Identify which cell holds the provided text, then report its [x, y] central coordinate. 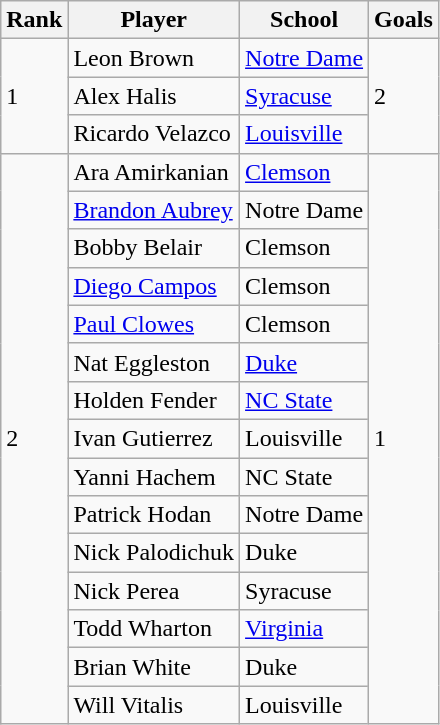
Ivan Gutierrez [154, 438]
Rank [34, 20]
Will Vitalis [154, 705]
School [304, 20]
Ara Amirkanian [154, 172]
Diego Campos [154, 286]
Nat Eggleston [154, 362]
Brandon Aubrey [154, 210]
Nick Perea [154, 591]
Ricardo Velazco [154, 134]
Virginia [304, 629]
Yanni Hachem [154, 477]
Leon Brown [154, 58]
Nick Palodichuk [154, 553]
Holden Fender [154, 400]
Alex Halis [154, 96]
Todd Wharton [154, 629]
Goals [404, 20]
Player [154, 20]
Brian White [154, 667]
Bobby Belair [154, 248]
Paul Clowes [154, 324]
Patrick Hodan [154, 515]
